For the text-containing cell, return its midpoint in (X, Y) coordinate format. 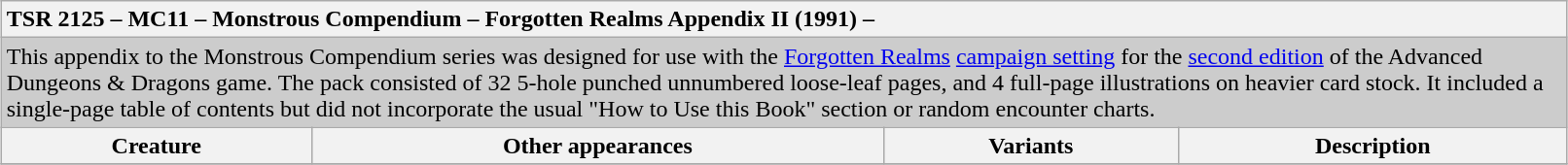
Other appearances (597, 146)
TSR 2125 – MC11 – Monstrous Compendium – Forgotten Realms Appendix II (1991) – (784, 19)
Description (1372, 146)
Variants (1031, 146)
Creature (156, 146)
